Provide the (x, y) coordinate of the cell's center where the given text is located.  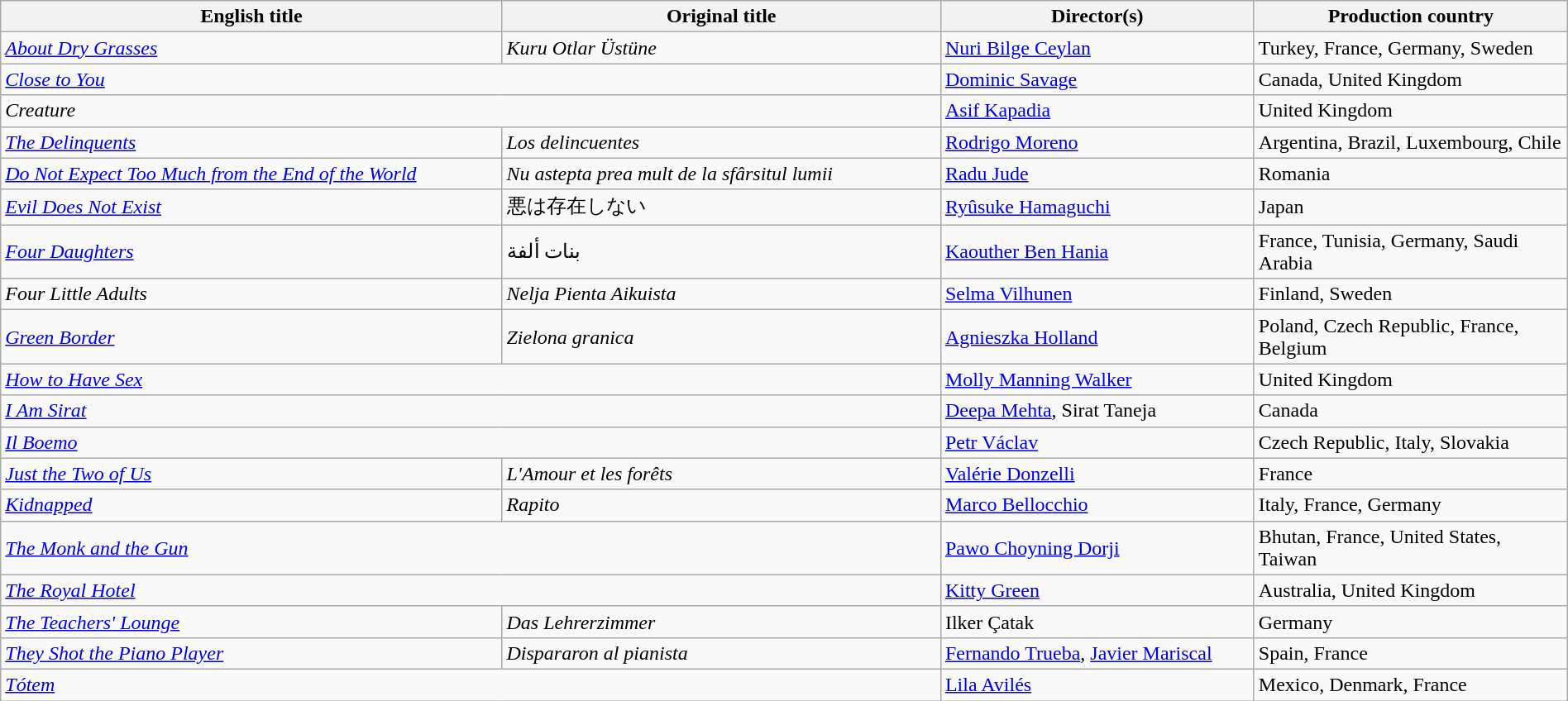
Kaouther Ben Hania (1097, 251)
Das Lehrerzimmer (721, 622)
Director(s) (1097, 17)
بنات ألفة (721, 251)
Canada (1411, 411)
Ryûsuke Hamaguchi (1097, 207)
Germany (1411, 622)
Nuri Bilge Ceylan (1097, 48)
Fernando Trueba, Javier Mariscal (1097, 653)
About Dry Grasses (251, 48)
Zielona granica (721, 337)
Romania (1411, 174)
Radu Jude (1097, 174)
悪は存在しない (721, 207)
Selma Vilhunen (1097, 294)
Argentina, Brazil, Luxembourg, Chile (1411, 142)
Lila Avilés (1097, 684)
Four Little Adults (251, 294)
How to Have Sex (471, 379)
Evil Does Not Exist (251, 207)
The Monk and the Gun (471, 547)
Creature (471, 111)
Japan (1411, 207)
Turkey, France, Germany, Sweden (1411, 48)
I Am Sirat (471, 411)
Original title (721, 17)
The Royal Hotel (471, 590)
Dominic Savage (1097, 79)
Tótem (471, 684)
Valérie Donzelli (1097, 474)
Mexico, Denmark, France (1411, 684)
Finland, Sweden (1411, 294)
Spain, France (1411, 653)
Marco Bellocchio (1097, 505)
Kitty Green (1097, 590)
Petr Václav (1097, 442)
Green Border (251, 337)
Australia, United Kingdom (1411, 590)
The Delinquents (251, 142)
Agnieszka Holland (1097, 337)
Deepa Mehta, Sirat Taneja (1097, 411)
France (1411, 474)
They Shot the Piano Player (251, 653)
Close to You (471, 79)
Dispararon al pianista (721, 653)
L'Amour et les forêts (721, 474)
Four Daughters (251, 251)
Los delincuentes (721, 142)
Bhutan, France, United States, Taiwan (1411, 547)
Pawo Choyning Dorji (1097, 547)
Canada, United Kingdom (1411, 79)
Production country (1411, 17)
France, Tunisia, Germany, Saudi Arabia (1411, 251)
The Teachers' Lounge (251, 622)
Nelja Pienta Aikuista (721, 294)
Rodrigo Moreno (1097, 142)
Molly Manning Walker (1097, 379)
Italy, France, Germany (1411, 505)
Rapito (721, 505)
Poland, Czech Republic, France, Belgium (1411, 337)
Ilker Çatak (1097, 622)
Czech Republic, Italy, Slovakia (1411, 442)
English title (251, 17)
Kidnapped (251, 505)
Kuru Otlar Üstüne (721, 48)
Nu astepta prea mult de la sfârsitul lumii (721, 174)
Il Boemo (471, 442)
Just the Two of Us (251, 474)
Asif Kapadia (1097, 111)
Do Not Expect Too Much from the End of the World (251, 174)
